Capture the cell that displays the provided text and extract its (x, y) central coordinate. 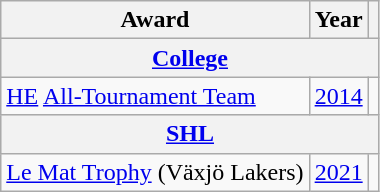
College (190, 58)
Year (338, 20)
2014 (338, 96)
SHL (190, 134)
Le Mat Trophy (Växjö Lakers) (155, 172)
2021 (338, 172)
Award (155, 20)
HE All-Tournament Team (155, 96)
